Scan for the cell matching the given text and deliver its (X, Y) coordinate at center. 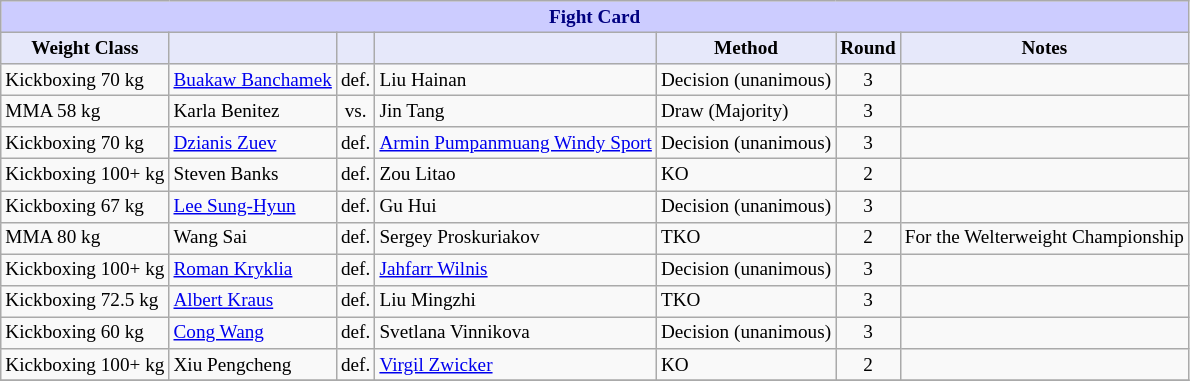
Roman Kryklia (252, 270)
Gu Hui (516, 206)
Karla Benitez (252, 111)
For the Welterweight Championship (1044, 238)
Jahfarr Wilnis (516, 270)
MMA 58 kg (85, 111)
Round (868, 48)
Sergey Proskuriakov (516, 238)
Kickboxing 72.5 kg (85, 301)
Buakaw Banchamek (252, 80)
MMA 80 kg (85, 238)
Armin Pumpanmuang Windy Sport (516, 143)
Albert Kraus (252, 301)
Lee Sung-Hyun (252, 206)
Kickboxing 60 kg (85, 333)
Liu Mingzhi (516, 301)
Cong Wang (252, 333)
Wang Sai (252, 238)
Virgil Zwicker (516, 365)
Kickboxing 67 kg (85, 206)
Liu Hainan (516, 80)
Fight Card (595, 17)
Xiu Pengcheng (252, 365)
Svetlana Vinnikova (516, 333)
Weight Class (85, 48)
vs. (355, 111)
Method (746, 48)
Jin Tang (516, 111)
Steven Banks (252, 175)
Dzianis Zuev (252, 143)
Zou Litao (516, 175)
Draw (Majority) (746, 111)
Notes (1044, 48)
